Locate the cell with the specified text and output its (X, Y) center coordinate. 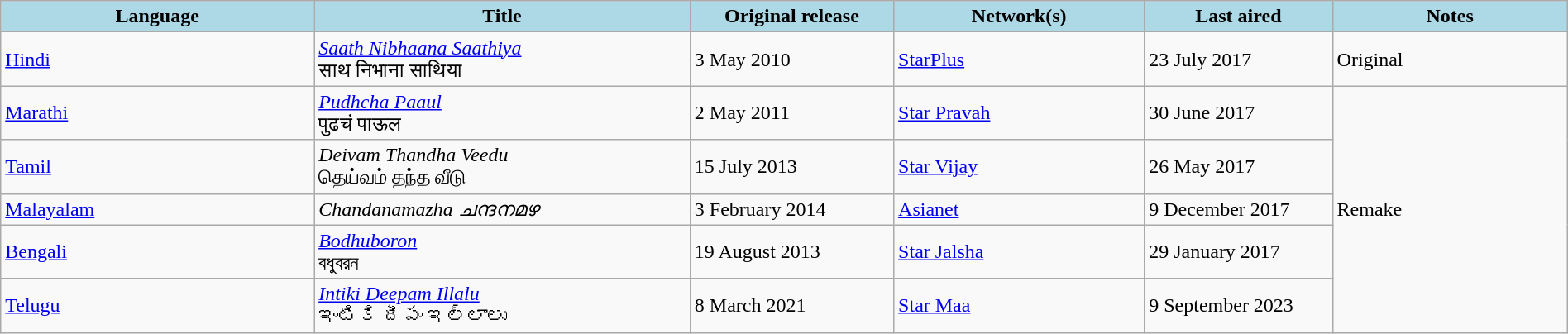
Bengali (157, 251)
Remake (1450, 209)
Star Maa (1019, 306)
Original release (791, 17)
30 June 2017 (1239, 112)
Network(s) (1019, 17)
Telugu (157, 306)
Intiki Deepam Illalu ఇంటికి దీపం ఇల్లాలు (503, 306)
9 December 2017 (1239, 209)
Title (503, 17)
Star Jalsha (1019, 251)
Bodhuboron বধুবরন (503, 251)
Last aired (1239, 17)
Saath Nibhaana Saathiya साथ निभाना साथिया (503, 60)
15 July 2013 (791, 167)
Hindi (157, 60)
StarPlus (1019, 60)
26 May 2017 (1239, 167)
2 May 2011 (791, 112)
Notes (1450, 17)
Original (1450, 60)
29 January 2017 (1239, 251)
Asianet (1019, 209)
Tamil (157, 167)
23 July 2017 (1239, 60)
Pudhcha Paaul पुढचं पाऊल (503, 112)
Chandanamazha ചന്ദനമഴ (503, 209)
Malayalam (157, 209)
Star Vijay (1019, 167)
3 February 2014 (791, 209)
Marathi (157, 112)
Star Pravah (1019, 112)
3 May 2010 (791, 60)
Deivam Thandha Veedu தெய்வம் தந்த வீடு (503, 167)
8 March 2021 (791, 306)
9 September 2023 (1239, 306)
Language (157, 17)
19 August 2013 (791, 251)
